Detect which cell encompasses the target text, then output its [x, y] center coordinate. 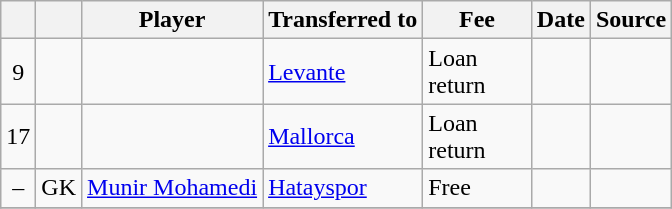
– [18, 188]
Fee [478, 20]
Date [560, 20]
Player [172, 20]
Mallorca [343, 136]
Hatayspor [343, 188]
17 [18, 136]
9 [18, 72]
Source [630, 20]
Levante [343, 72]
Transferred to [343, 20]
GK [59, 188]
Free [478, 188]
Munir Mohamedi [172, 188]
